Pinpoint the cell where the given text exists, returning its (X, Y) midpoint coordinate. 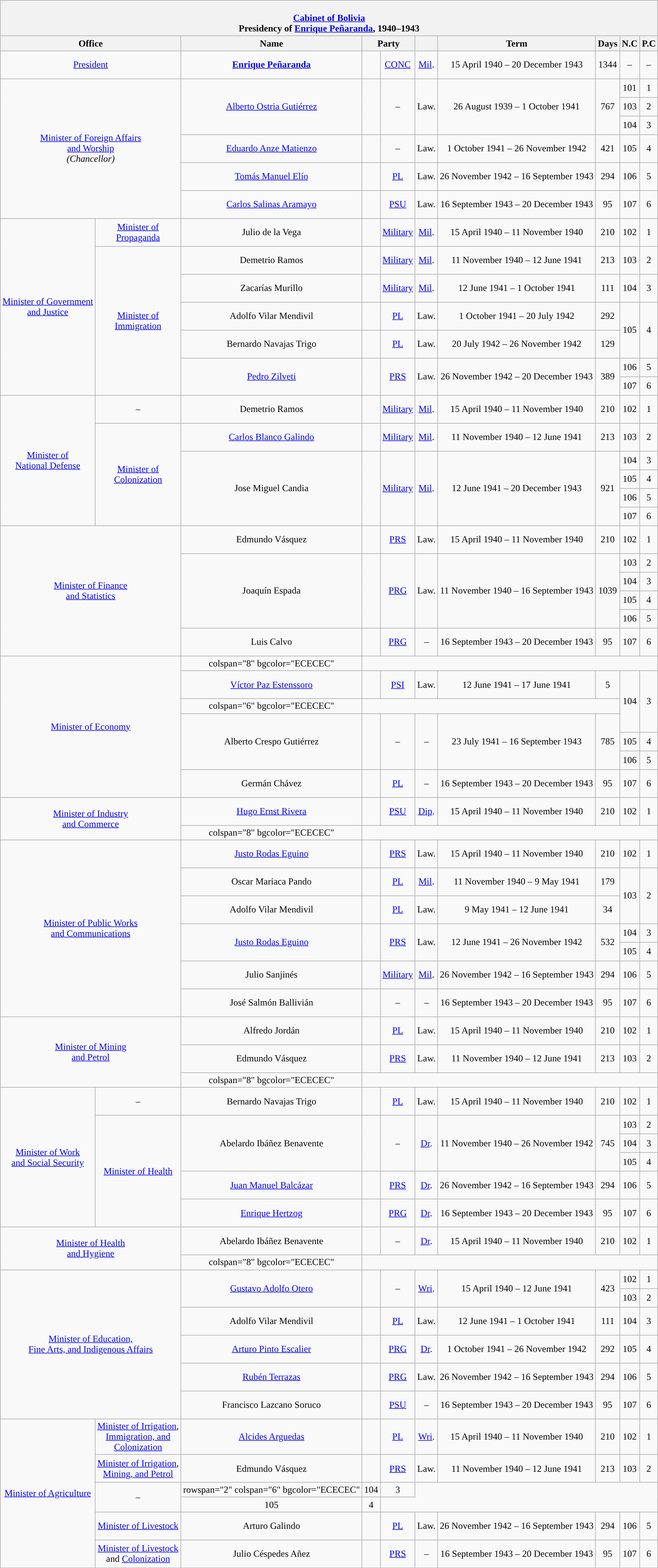
389 (608, 377)
Term (516, 43)
423 (608, 1288)
Minister of Healthand Hygiene (91, 1248)
Carlos Blanco Galindo (271, 437)
President (91, 65)
Minister of Education,Fine Arts, and Indigenous Affairs (91, 1344)
Alberto Crespo Gutiérrez (271, 741)
129 (608, 344)
23 July 1941 – 16 September 1943 (516, 741)
Dip. (426, 811)
Minister ofImmigration (138, 321)
Alberto Ostria Gutiérrez (271, 107)
Minister of Economy (91, 727)
Zacarías Murillo (271, 288)
767 (608, 107)
1344 (608, 65)
Minister of Industryand Commerce (91, 819)
N.C (630, 43)
Hugo Ernst Rivera (271, 811)
1039 (608, 591)
34 (608, 910)
101 (630, 88)
Minister of Irrigation,Immigration, andColonization (138, 1436)
Víctor Paz Estenssoro (271, 685)
P.C (649, 43)
colspan="6" bgcolor="ECECEC" (271, 706)
Tomás Manuel Elío (271, 177)
Minister of Governmentand Justice (48, 307)
Jose Miguel Candia (271, 488)
Rubén Terrazas (271, 1377)
Minister ofNational Defense (48, 460)
Eduardo Anze Matienzo (271, 149)
Minister of Financeand Statistics (91, 591)
Oscar Mariaca Pando (271, 882)
Carlos Salinas Aramayo (271, 204)
Party (389, 43)
José Salmón Ballivián (271, 1003)
Pedro Zilveti (271, 377)
Minister of Livestock (138, 1526)
Minister ofColonization (138, 474)
Joaquín Espada (271, 591)
Arturo Pinto Escalier (271, 1349)
Julio Céspedes Añez (271, 1554)
Enrique Hertzog (271, 1213)
Minister of Public Worksand Communications (91, 928)
Minister of Miningand Petrol (91, 1052)
921 (608, 488)
Minister ofPropaganda (138, 232)
Julio de la Vega (271, 232)
rowspan="2" colspan="6" bgcolor="ECECEC" (271, 1490)
9 May 1941 – 12 June 1941 (516, 910)
26 November 1942 – 20 December 1943 (516, 377)
Germán Chávez (271, 783)
421 (608, 149)
12 June 1941 – 20 December 1943 (516, 488)
Francisco Lazcano Soruco (271, 1405)
Alcides Arguedas (271, 1436)
Minister of Livestockand Colonization (138, 1554)
Arturo Galindo (271, 1526)
26 August 1939 – 1 October 1941 (516, 107)
Enrique Peñaranda (271, 65)
Minister of Irrigation,Mining, and Petrol (138, 1468)
Julio Sanjinés (271, 975)
15 April 1940 – 12 June 1941 (516, 1288)
Juan Manuel Balcázar (271, 1185)
11 November 1940 – 9 May 1941 (516, 882)
11 November 1940 – 26 November 1942 (516, 1143)
12 June 1941 – 17 June 1941 (516, 685)
Minister of Workand Social Security (48, 1157)
Days (608, 43)
Minister of Agriculture (48, 1493)
179 (608, 882)
785 (608, 741)
Luis Calvo (271, 642)
15 April 1940 – 20 December 1943 (516, 65)
Minister of Health (138, 1171)
12 June 1941 – 26 November 1942 (516, 942)
11 November 1940 – 16 September 1943 (516, 591)
532 (608, 942)
Minister of Foreign Affairsand Worship(Chancellor) (91, 149)
Name (271, 43)
CONC (398, 65)
Alfredo Jordán (271, 1031)
20 July 1942 – 26 November 1942 (516, 344)
Gustavo Adolfo Otero (271, 1288)
Office (91, 43)
1 October 1941 – 20 July 1942 (516, 316)
745 (608, 1143)
Cabinet of BoliviaPresidency of Enrique Peñaranda, 1940–1943 (329, 18)
PSI (398, 685)
